Search for the cell housing the specified text and yield its (X, Y) center coordinate. 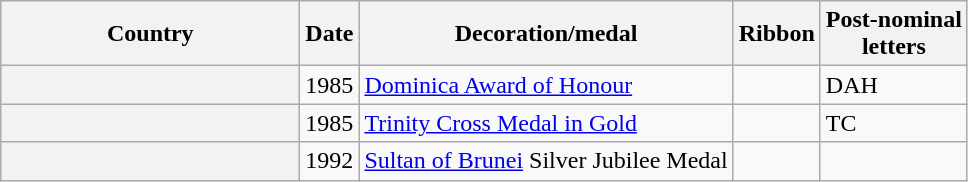
Country (150, 34)
Sultan of Brunei Silver Jubilee Medal (546, 161)
Date (330, 34)
DAH (894, 85)
Decoration/medal (546, 34)
1992 (330, 161)
Dominica Award of Honour (546, 85)
Post-nominalletters (894, 34)
Trinity Cross Medal in Gold (546, 123)
TC (894, 123)
Ribbon (776, 34)
